Provide the (x, y) coordinate of the cell's center where the given text is located.  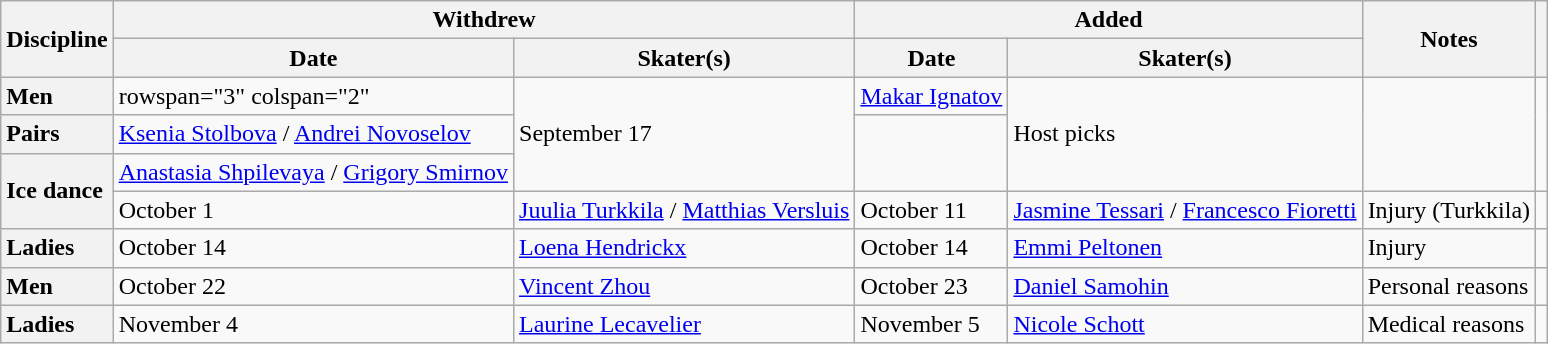
Personal reasons (1449, 286)
November 4 (313, 324)
Injury (Turkkila) (1449, 210)
Emmi Peltonen (1185, 248)
Host picks (1185, 134)
Vincent Zhou (684, 286)
October 23 (932, 286)
Nicole Schott (1185, 324)
Ice dance (57, 191)
September 17 (684, 134)
October 11 (932, 210)
Loena Hendrickx (684, 248)
Makar Ignatov (932, 96)
Jasmine Tessari / Francesco Fioretti (1185, 210)
Notes (1449, 39)
Injury (1449, 248)
October 1 (313, 210)
Anastasia Shpilevaya / Grigory Smirnov (313, 172)
Withdrew (484, 20)
Juulia Turkkila / Matthias Versluis (684, 210)
Laurine Lecavelier (684, 324)
Daniel Samohin (1185, 286)
Discipline (57, 39)
Pairs (57, 134)
October 22 (313, 286)
Medical reasons (1449, 324)
November 5 (932, 324)
Ksenia Stolbova / Andrei Novoselov (313, 134)
rowspan="3" colspan="2" (313, 96)
Added (1108, 20)
